Determine the (x, y) coordinate at the center of the cell enclosing the given text.  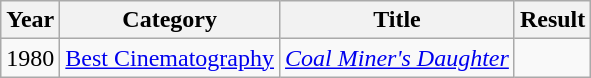
Coal Miner's Daughter (398, 58)
Category (170, 20)
Result (552, 20)
1980 (30, 58)
Title (398, 20)
Year (30, 20)
Best Cinematography (170, 58)
